Output the (x, y) coordinate of the center of the cell containing the given text.  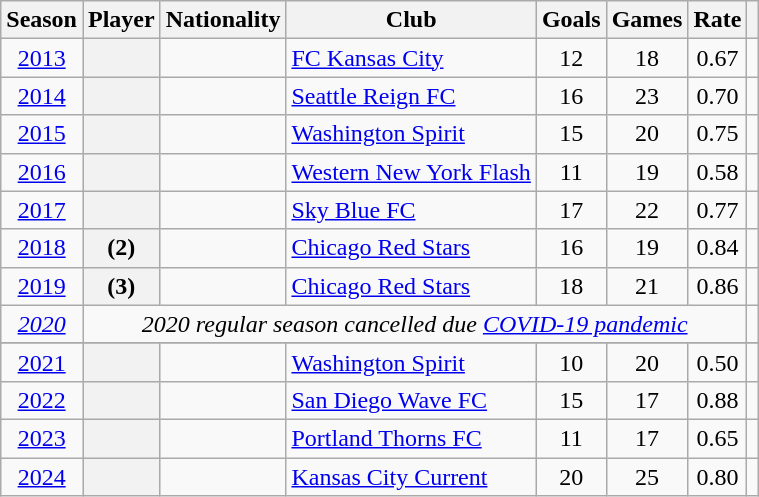
22 (647, 210)
Nationality (223, 20)
FC Kansas City (411, 58)
Rate (718, 20)
0.50 (718, 362)
Western New York Flash (411, 172)
0.86 (718, 286)
Seattle Reign FC (411, 96)
0.70 (718, 96)
21 (647, 286)
2013 (42, 58)
2015 (42, 134)
2020 regular season cancelled due COVID-19 pandemic (414, 324)
0.65 (718, 438)
Season (42, 20)
Games (647, 20)
2022 (42, 400)
0.77 (718, 210)
2020 (42, 324)
23 (647, 96)
Sky Blue FC (411, 210)
12 (571, 58)
2021 (42, 362)
2024 (42, 477)
10 (571, 362)
(2) (121, 248)
0.80 (718, 477)
Club (411, 20)
2014 (42, 96)
2023 (42, 438)
Kansas City Current (411, 477)
2019 (42, 286)
2016 (42, 172)
Portland Thorns FC (411, 438)
0.84 (718, 248)
25 (647, 477)
2018 (42, 248)
0.67 (718, 58)
0.88 (718, 400)
Goals (571, 20)
0.58 (718, 172)
San Diego Wave FC (411, 400)
Player (121, 20)
0.75 (718, 134)
2017 (42, 210)
(3) (121, 286)
